Extract the [X, Y] coordinate from the center of the cell holding the provided text.  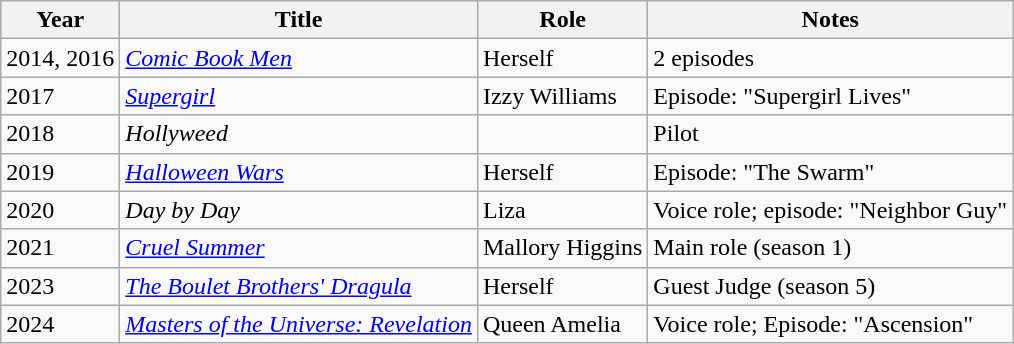
Masters of the Universe: Revelation [299, 324]
Supergirl [299, 96]
Queen Amelia [562, 324]
2017 [60, 96]
2024 [60, 324]
Title [299, 20]
Day by Day [299, 210]
Year [60, 20]
Guest Judge (season 5) [830, 286]
2021 [60, 248]
Notes [830, 20]
Cruel Summer [299, 248]
Voice role; episode: "Neighbor Guy" [830, 210]
Voice role; Episode: "Ascension" [830, 324]
Mallory Higgins [562, 248]
Main role (season 1) [830, 248]
2019 [60, 172]
Episode: "The Swarm" [830, 172]
Izzy Williams [562, 96]
Role [562, 20]
Episode: "Supergirl Lives" [830, 96]
2020 [60, 210]
The Boulet Brothers' Dragula [299, 286]
2023 [60, 286]
Liza [562, 210]
2018 [60, 134]
2014, 2016 [60, 58]
Halloween Wars [299, 172]
Pilot [830, 134]
Comic Book Men [299, 58]
2 episodes [830, 58]
Hollyweed [299, 134]
